Return the [X, Y] coordinate for the center point of the cell that contains the specified text.  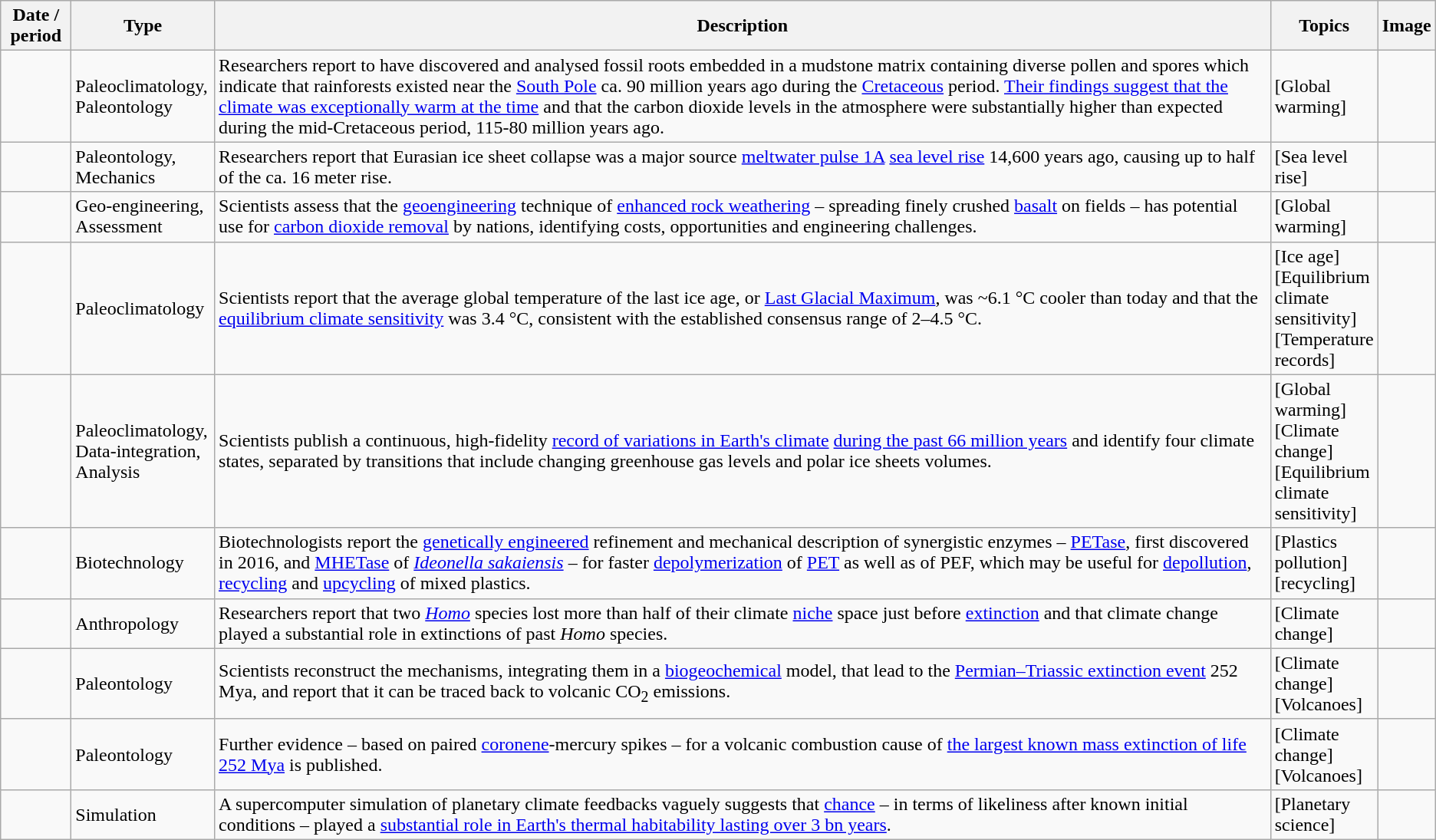
Paleoclimatology, Paleontology [143, 97]
Paleoclimatology, Data-integration, Analysis [143, 451]
Description [743, 26]
[Climate change] [1324, 623]
[Plastics pollution] [recycling] [1324, 563]
Simulation [143, 815]
[Planetary science] [1324, 815]
Anthropology [143, 623]
Geo-engineering, Assessment [143, 216]
Image [1407, 26]
Type [143, 26]
Topics [1324, 26]
[Global warming] [Climate change] [Equilibrium climate sensitivity] [1324, 451]
Date / period [36, 26]
Paleontology, Mechanics [143, 167]
Paleoclimatology [143, 308]
Biotechnology [143, 563]
[Ice age] [Equilibrium climate sensitivity] [Temperature records] [1324, 308]
[Sea level rise] [1324, 167]
